Provide the (X, Y) coordinate of the cell's center where the given text is located.  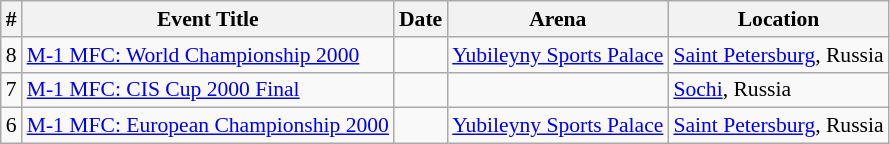
Date (420, 19)
Event Title (208, 19)
M-1 MFC: European Championship 2000 (208, 126)
M-1 MFC: World Championship 2000 (208, 55)
M-1 MFC: CIS Cup 2000 Final (208, 90)
Arena (558, 19)
7 (12, 90)
6 (12, 126)
# (12, 19)
8 (12, 55)
Sochi, Russia (778, 90)
Location (778, 19)
